Determine the (x, y) coordinate at the center of the cell enclosing the given text.  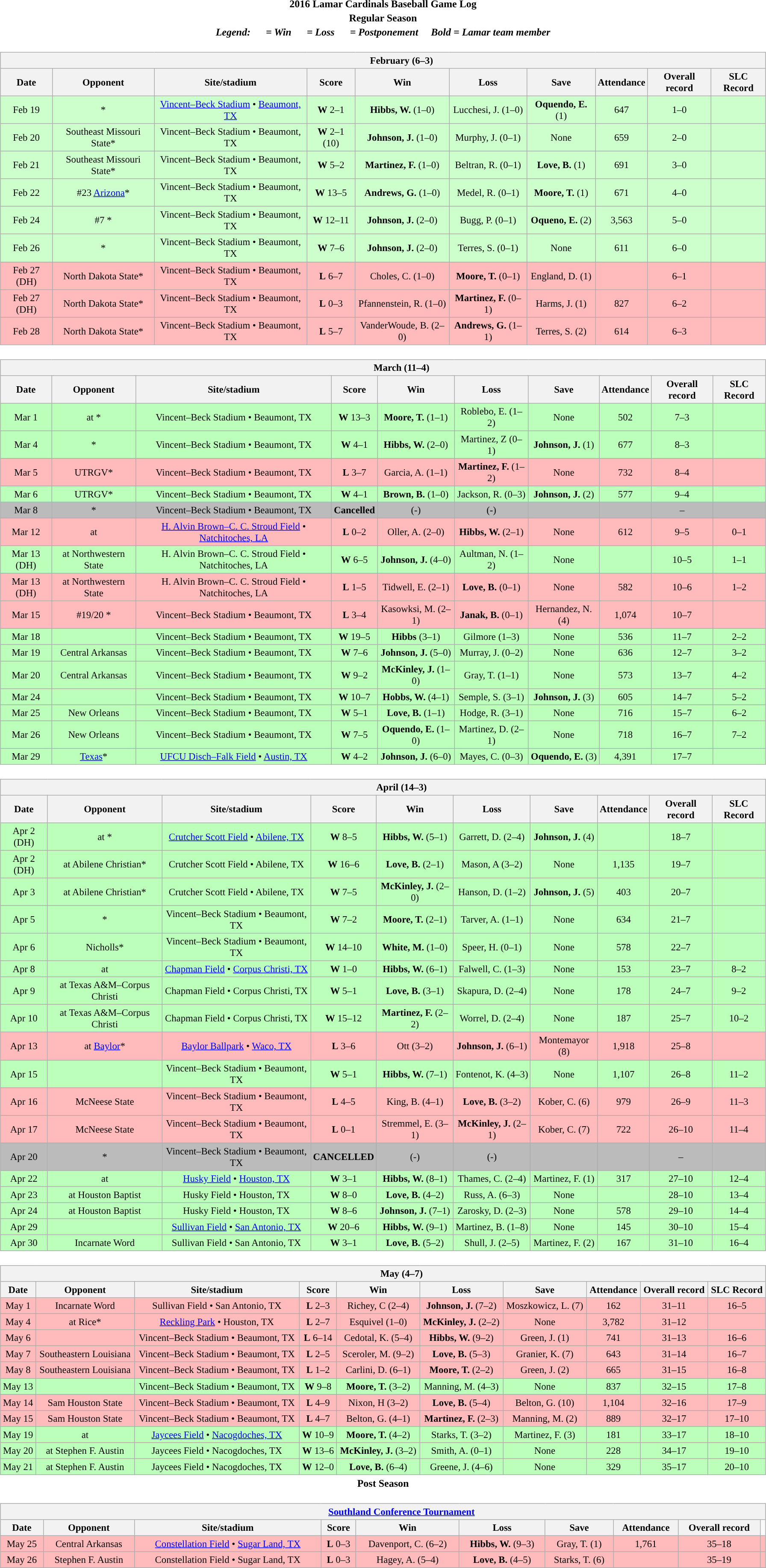
L 3–6 (344, 1046)
Love, B. (1–1) (416, 713)
3,782 (613, 1322)
Love, B. (0–1) (492, 588)
16–6 (737, 1338)
732 (625, 472)
6–1 (680, 275)
Feb 24 (27, 221)
611 (622, 248)
33–17 (674, 1435)
Mayes, C. (0–3) (492, 756)
4,391 (625, 756)
2–0 (680, 138)
29–10 (681, 1211)
Shull, J. (2–5) (492, 1243)
Mar 19 (26, 653)
19–7 (681, 864)
Martinez, F. (1–0) (402, 165)
Apr 20 (24, 1157)
#23 Arizona* (103, 192)
Janak, B. (0–1) (492, 615)
17–8 (737, 1386)
W 13–6 (318, 1450)
Kasowksi, M. (2–1) (416, 615)
W 13–3 (355, 417)
13–4 (739, 1195)
W 10–9 (318, 1435)
32–15 (674, 1386)
31–10 (681, 1243)
L 5–7 (331, 331)
Montemayor (8) (564, 1046)
26–8 (681, 1074)
W 8–5 (344, 837)
Apr 10 (24, 1019)
Love, B. (5–3) (462, 1354)
10–2 (739, 1019)
Mar 18 (26, 637)
Worrel, D. (2–4) (492, 1019)
McKinley, J. (3–2) (379, 1450)
Mar 15 (26, 615)
Mar 6 (26, 494)
26–9 (681, 1102)
May 13 (18, 1386)
31–12 (674, 1322)
Hibbs, W. (1–0) (402, 109)
Green, J. (2) (545, 1370)
17–10 (737, 1418)
L 1–5 (355, 588)
McKinley, J. (1–0) (416, 675)
Skapura, D. (2–4) (492, 991)
England, D. (1) (561, 275)
14–7 (682, 697)
3–0 (680, 165)
Mar 4 (26, 445)
Apr 22 (24, 1178)
17–7 (682, 756)
15–4 (739, 1227)
Granier, K. (7) (545, 1354)
W 2–1 (10) (331, 138)
Martinez, F. (2–2) (415, 1019)
Hibbs, W. (9–2) (462, 1338)
21–7 (681, 920)
12–4 (739, 1178)
W 16–6 (344, 864)
Stremmel, E. (3–1) (415, 1129)
W 2–1 (331, 109)
16–4 (739, 1243)
Apr 9 (24, 991)
May 19 (18, 1435)
Mar 8 (26, 510)
W 12–0 (318, 1467)
Martinez, F. (2–3) (462, 1418)
741 (613, 1338)
1,104 (613, 1402)
536 (625, 637)
Starks, T. (3–2) (462, 1435)
Apr 29 (24, 1227)
10–5 (682, 559)
Moore, T. (2–2) (462, 1370)
Esquivel (1–0) (379, 1322)
Martinez, B. (1–8) (492, 1227)
19–10 (737, 1450)
May 4 (18, 1322)
1–1 (739, 559)
671 (622, 192)
8–4 (682, 472)
L 3–7 (355, 472)
Apr 6 (24, 947)
Feb 19 (27, 109)
Johnson, J. (6–0) (416, 756)
Gray, T. (1–1) (492, 675)
Kober, C. (7) (564, 1129)
32–17 (674, 1418)
577 (625, 494)
Davenport, C. (6–2) (408, 1544)
Garcia, A. (1–1) (416, 472)
W 9–8 (318, 1386)
Love, B. (3–1) (415, 991)
11–4 (739, 1129)
34–17 (674, 1450)
Mar 29 (26, 756)
L 2–5 (318, 1354)
W 6–5 (355, 559)
4–2 (739, 675)
13–7 (682, 675)
31–15 (674, 1370)
25–8 (681, 1046)
Aultman, N. (1–2) (492, 559)
Martinez, F. (1–2) (492, 472)
May 14 (18, 1402)
May 1 (18, 1306)
W 9–2 (355, 675)
Mar 5 (26, 472)
Hibbs, W. (5–1) (415, 837)
Johnson, J. (4) (564, 837)
Johnson, J. (7–2) (462, 1306)
Oller, A. (2–0) (416, 532)
May 21 (18, 1467)
Oquendo, E. (1–0) (416, 735)
5–2 (739, 697)
31–11 (674, 1306)
Love, B. (5–2) (415, 1243)
Johnson, J. (5) (564, 892)
W 1–0 (344, 969)
Choles, C. (1–0) (402, 275)
Love, B. (6–4) (379, 1467)
20–10 (737, 1467)
L 4–7 (318, 1418)
at Baylor* (105, 1046)
145 (624, 1227)
Mar 12 (26, 532)
8–2 (739, 969)
Andrews, G. (1–1) (488, 331)
35–17 (674, 1467)
Apr 5 (24, 920)
#7 * (103, 221)
W 8–0 (344, 1195)
at Rice* (85, 1322)
Ott (3–2) (415, 1046)
Johnson, J. (4–0) (416, 559)
Gilmore (1–3) (492, 637)
Texas* (94, 756)
White, M. (1–0) (415, 947)
Carlini, D. (6–1) (379, 1370)
Martinez, F. (3) (545, 1435)
17–9 (737, 1402)
W 13–5 (331, 192)
20–7 (681, 892)
Tarver, A. (1–1) (492, 920)
Nixon, H (3–2) (379, 1402)
McKinley, J. (2–2) (462, 1322)
9–4 (682, 494)
Apr 15 (24, 1074)
May 25 (22, 1544)
W 12–11 (331, 221)
Hibbs, W. (2–1) (492, 532)
162 (613, 1306)
UFCU Disch–Falk Field • Austin, TX (234, 756)
Nicholls* (105, 947)
1,074 (625, 615)
Moore, T. (1–1) (416, 417)
Manning, M. (4–3) (462, 1386)
King, B. (4–1) (415, 1102)
22–7 (681, 947)
Hibbs, W. (2–0) (416, 445)
Love, B. (1) (561, 165)
1,761 (646, 1544)
Mar 25 (26, 713)
W 14–10 (344, 947)
May 20 (18, 1450)
7–3 (682, 417)
317 (624, 1178)
Semple, S. (3–1) (492, 697)
Martinez, F. (0–1) (488, 304)
Lucchesi, J. (1–0) (488, 109)
167 (624, 1243)
Johnson, J. (2) (564, 494)
L 6–14 (318, 1338)
1,918 (624, 1046)
502 (625, 417)
CANCELLED (344, 1157)
#19/20 * (94, 615)
Medel, R. (0–1) (488, 192)
Speer, H. (0–1) (492, 947)
Martinez, F. (2) (564, 1243)
Martinez, D. (2–1) (492, 735)
582 (625, 588)
Feb 28 (27, 331)
Hibbs (3–1) (416, 637)
Love, B. (5–4) (462, 1402)
Mar 1 (26, 417)
Sceroler, M. (9–2) (379, 1354)
Johnson, J. (6–1) (492, 1046)
W 15–12 (344, 1019)
Roblebo, E. (1–2) (492, 417)
May 8 (18, 1370)
329 (613, 1467)
677 (625, 445)
Hibbs, W. (9–3) (502, 1544)
716 (625, 713)
2–2 (739, 637)
Thames, C. (2–4) (492, 1178)
12–7 (682, 653)
Oquendo, E. (1) (561, 109)
McKinley, J. (2–0) (415, 892)
15–7 (682, 713)
643 (613, 1354)
Apr 13 (24, 1046)
May 26 (22, 1560)
W 20–6 (344, 1227)
Moore, T. (4–2) (379, 1435)
Murray, J. (0–2) (492, 653)
Brown, B. (1–0) (416, 494)
Apr 3 (24, 892)
8–3 (682, 445)
Feb 20 (27, 138)
Fontenot, K. (4–3) (492, 1074)
228 (613, 1450)
Moore, T. (0–1) (488, 275)
178 (624, 991)
Mar 24 (26, 697)
16–5 (737, 1306)
403 (624, 892)
979 (624, 1102)
1–0 (680, 109)
32–16 (674, 1402)
827 (622, 304)
6–3 (680, 331)
Hibbs, W. (7–1) (415, 1074)
23–7 (681, 969)
L 2–3 (318, 1306)
6–0 (680, 248)
0–1 (739, 532)
24–7 (681, 991)
10–6 (682, 588)
Murphy, J. (0–1) (488, 138)
L 0–2 (355, 532)
1,107 (624, 1074)
837 (613, 1386)
Moszkowicz, L. (7) (545, 1306)
636 (625, 653)
W 8–6 (344, 1211)
Mar 20 (26, 675)
18–10 (737, 1435)
Southland Conference Tournament (383, 1512)
W 4–2 (355, 756)
Apr 30 (24, 1243)
Falwell, C. (1–3) (492, 969)
W 19–5 (355, 637)
31–14 (674, 1354)
11–7 (682, 637)
153 (624, 969)
Garrett, D. (2–4) (492, 837)
Mar 26 (26, 735)
Love, B. (4–2) (415, 1195)
1,135 (624, 864)
16–8 (737, 1370)
9–5 (682, 532)
W 7–2 (344, 920)
Johnson, J. (1) (564, 445)
Mason, A (3–2) (492, 864)
10–7 (682, 615)
Apr 16 (24, 1102)
Starks, T. (6) (579, 1560)
Belton, G. (10) (545, 1402)
L 0–1 (344, 1129)
May (4–7) (383, 1274)
27–10 (681, 1178)
Zarosky, D. (2–3) (492, 1211)
Belton, G. (4–1) (379, 1418)
McKinley, J. (2–1) (492, 1129)
Apr 23 (24, 1195)
28–10 (681, 1195)
18–7 (681, 837)
Hernandez, N. (4) (564, 615)
Hodge, R. (3–1) (492, 713)
Apr 17 (24, 1129)
Tidwell, E. (2–1) (416, 588)
Stephen F. Austin (89, 1560)
Martinez, Z (0–1) (492, 445)
Oqueno, E. (2) (561, 221)
14–4 (739, 1211)
31–13 (674, 1338)
Johnson, J. (7–1) (415, 1211)
L 1–2 (318, 1370)
May 7 (18, 1354)
614 (622, 331)
Green, J. (1) (545, 1338)
Love, B. (2–1) (415, 864)
Moore, T. (1) (561, 192)
Feb 21 (27, 165)
Love, B. (4–5) (502, 1560)
Moore, T. (2–1) (415, 920)
Gray, T. (1) (579, 1544)
Baylor Ballpark • Waco, TX (236, 1046)
Beltran, R. (0–1) (488, 165)
Terres, S. (2) (561, 331)
659 (622, 138)
691 (622, 165)
Johnson, J. (1–0) (402, 138)
L 6–7 (331, 275)
April (14–3) (383, 787)
605 (625, 697)
March (11–4) (383, 367)
Johnson, J. (3) (564, 697)
L 2–7 (318, 1322)
5–0 (680, 221)
L 3–4 (355, 615)
9–2 (739, 991)
Terres, S. (0–1) (488, 248)
4–0 (680, 192)
Moore, T. (3–2) (379, 1386)
11–2 (739, 1074)
35–18 (719, 1544)
Hibbs, W. (8–1) (415, 1178)
Love, B. (3–2) (492, 1102)
647 (622, 109)
W 5–2 (331, 165)
3,563 (622, 221)
Reckling Park • Houston, TX (217, 1322)
Cedotal, K. (5–4) (379, 1338)
Harms, J. (1) (561, 304)
Martinez, F. (1) (564, 1178)
722 (624, 1129)
Cancelled (355, 510)
February (6–3) (383, 60)
Richey, C (2–4) (379, 1306)
1–2 (739, 588)
Hobbs, W. (4–1) (416, 697)
7–2 (739, 735)
11–3 (739, 1102)
Feb 26 (27, 248)
Russ, A. (6–3) (492, 1195)
L 4–5 (344, 1102)
634 (624, 920)
187 (624, 1019)
Apr 8 (24, 969)
VanderWoude, B. (2–0) (402, 331)
Apr 24 (24, 1211)
665 (613, 1370)
Greene, J. (4–6) (462, 1467)
Hanson, D. (1–2) (492, 892)
Hagey, A. (5–4) (408, 1560)
Manning, M. (2) (545, 1418)
718 (625, 735)
35–19 (719, 1560)
Oquendo, E. (3) (564, 756)
Johnson, J. (5–0) (416, 653)
Jackson, R. (0–3) (492, 494)
889 (613, 1418)
26–10 (681, 1129)
May 15 (18, 1418)
Andrews, G. (1–0) (402, 192)
573 (625, 675)
Kober, C. (6) (564, 1102)
181 (613, 1435)
612 (625, 532)
25–7 (681, 1019)
W 10–7 (355, 697)
3–2 (739, 653)
Smith, A. (0–1) (462, 1450)
L 4–9 (318, 1402)
Feb 22 (27, 192)
May 6 (18, 1338)
Pfannenstein, R. (1–0) (402, 304)
Bugg, P. (0–1) (488, 221)
30–10 (681, 1227)
Hibbs, W. (6–1) (415, 969)
Hibbs, W. (9–1) (415, 1227)
